Locate the cell with the specified text and output its [X, Y] center coordinate. 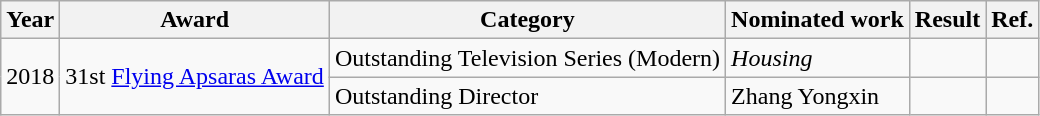
Category [527, 20]
Result [947, 20]
Year [30, 20]
Award [195, 20]
Nominated work [818, 20]
31st Flying Apsaras Award [195, 77]
2018 [30, 77]
Outstanding Director [527, 96]
Outstanding Television Series (Modern) [527, 58]
Zhang Yongxin [818, 96]
Housing [818, 58]
Ref. [1012, 20]
